For the text-containing cell, return its midpoint in (x, y) coordinate format. 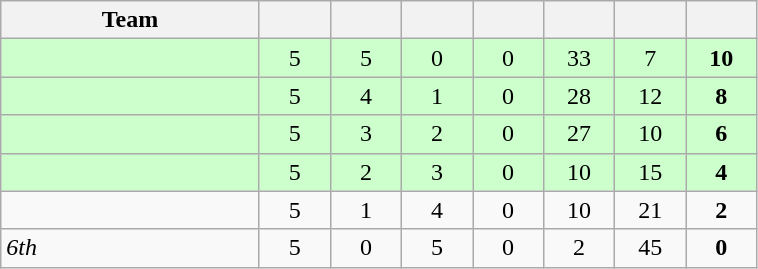
33 (580, 58)
27 (580, 134)
15 (650, 172)
6th (130, 248)
28 (580, 96)
12 (650, 96)
7 (650, 58)
8 (722, 96)
21 (650, 210)
Team (130, 20)
6 (722, 134)
45 (650, 248)
